From the cell containing the given text, extract its center point as [x, y] coordinate. 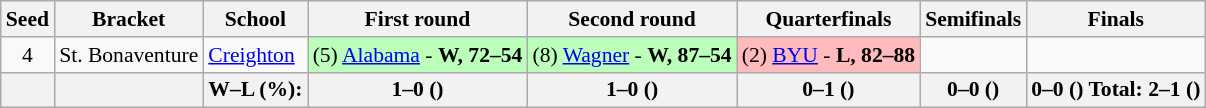
St. Bonaventure [128, 55]
(5) Alabama - W, 72–54 [418, 55]
Seed [28, 19]
Finals [1116, 19]
0–0 () Total: 2–1 () [1116, 90]
Quarterfinals [828, 19]
W–L (%): [255, 90]
4 [28, 55]
Semifinals [973, 19]
0–1 () [828, 90]
Creighton [255, 55]
First round [418, 19]
(2) BYU - L, 82–88 [828, 55]
Second round [632, 19]
0–0 () [973, 90]
School [255, 19]
Bracket [128, 19]
(8) Wagner - W, 87–54 [632, 55]
